Detect which cell encompasses the target text, then output its [x, y] center coordinate. 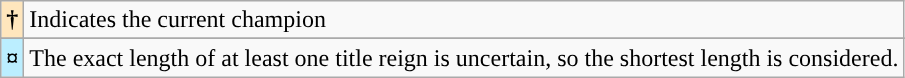
The exact length of at least one title reign is uncertain, so the shortest length is considered. [464, 58]
¤ [12, 58]
† [12, 20]
Indicates the current champion [464, 20]
